Determine the (x, y) coordinate at the center of the cell enclosing the given text.  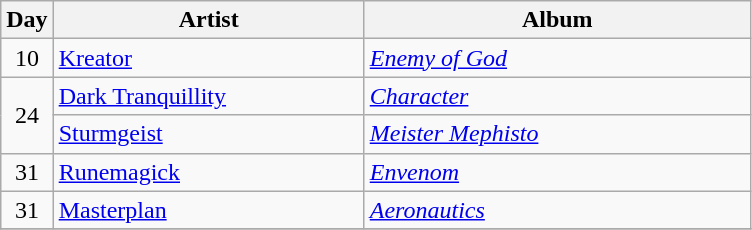
Enemy of God (557, 58)
Day (27, 20)
Runemagick (208, 172)
24 (27, 115)
Kreator (208, 58)
Sturmgeist (208, 134)
Aeronautics (557, 210)
Dark Tranquillity (208, 96)
Masterplan (208, 210)
Envenom (557, 172)
10 (27, 58)
Album (557, 20)
Artist (208, 20)
Meister Mephisto (557, 134)
Character (557, 96)
